Capture the cell that displays the provided text and extract its (x, y) central coordinate. 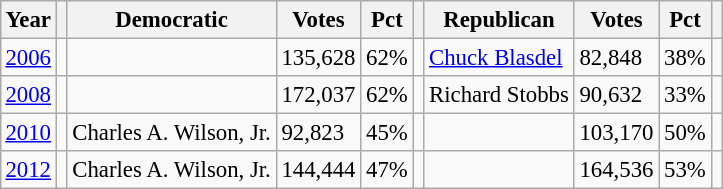
103,170 (616, 133)
2012 (28, 170)
90,632 (616, 95)
2006 (28, 57)
82,848 (616, 57)
Year (28, 20)
135,628 (318, 57)
Richard Stobbs (499, 95)
2010 (28, 133)
Republican (499, 20)
164,536 (616, 170)
33% (685, 95)
50% (685, 133)
Chuck Blasdel (499, 57)
38% (685, 57)
144,444 (318, 170)
53% (685, 170)
47% (387, 170)
92,823 (318, 133)
172,037 (318, 95)
45% (387, 133)
2008 (28, 95)
Democratic (172, 20)
